Determine the (x, y) coordinate at the center of the cell enclosing the given text.  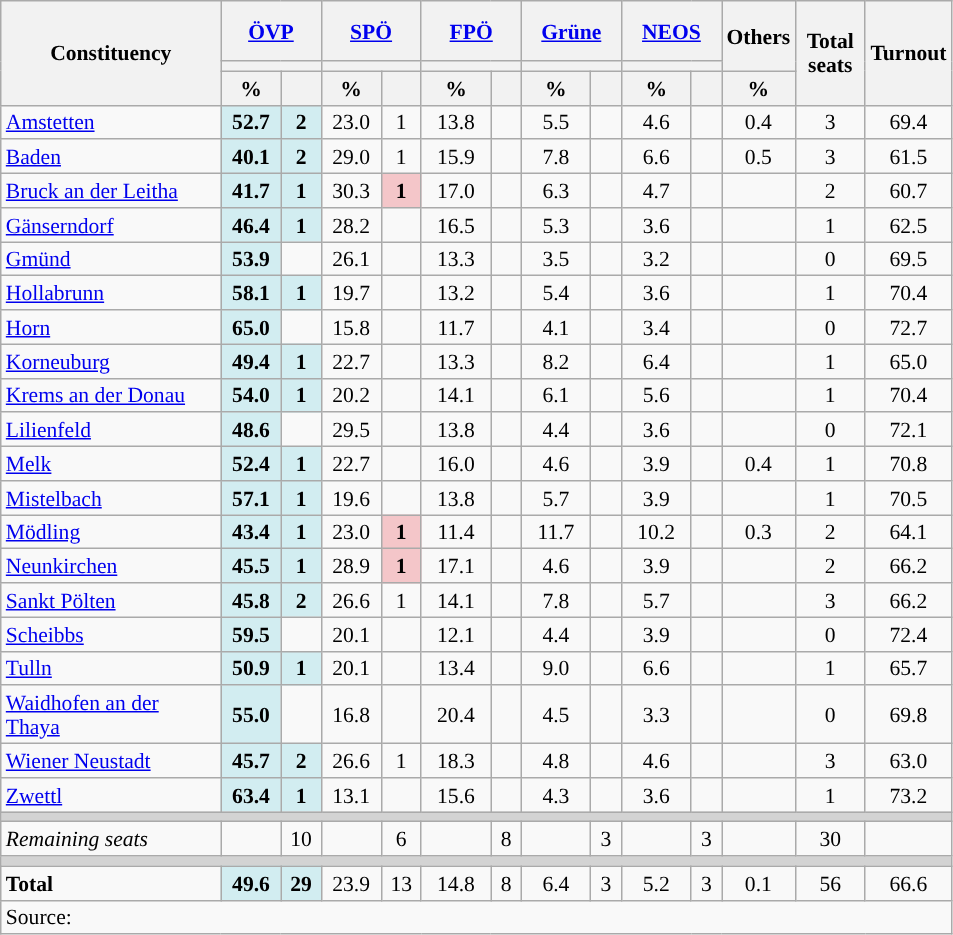
64.1 (908, 532)
15.6 (456, 795)
0.3 (759, 532)
ÖVP (271, 31)
69.5 (908, 259)
10 (301, 839)
SPÖ (371, 31)
Lilienfeld (111, 430)
19.6 (351, 498)
72.7 (908, 327)
Totalseats (830, 53)
NEOS (671, 31)
Scheibbs (111, 634)
52.4 (251, 464)
5.3 (556, 225)
50.9 (251, 668)
4.3 (556, 795)
58.1 (251, 293)
5.4 (556, 293)
49.6 (251, 883)
15.8 (351, 327)
23.9 (351, 883)
57.1 (251, 498)
3.3 (656, 715)
Turnout (908, 53)
11.4 (456, 532)
17.1 (456, 566)
Tulln (111, 668)
Mistelbach (111, 498)
45.8 (251, 600)
70.8 (908, 464)
Waidhofen an der Thaya (111, 715)
Krems an der Donau (111, 395)
Remaining seats (111, 839)
Hollabrunn (111, 293)
30.3 (351, 191)
Total (111, 883)
55.0 (251, 715)
5.6 (656, 395)
15.9 (456, 157)
8.2 (556, 361)
13.1 (351, 795)
Gmünd (111, 259)
Baden (111, 157)
4.5 (556, 715)
29.0 (351, 157)
12.1 (456, 634)
0.1 (759, 883)
29.5 (351, 430)
6 (401, 839)
73.2 (908, 795)
20.2 (351, 395)
5.5 (556, 122)
29 (301, 883)
Grüne (571, 31)
16.5 (456, 225)
46.4 (251, 225)
Neunkirchen (111, 566)
19.7 (351, 293)
45.5 (251, 566)
17.0 (456, 191)
54.0 (251, 395)
Amstetten (111, 122)
61.5 (908, 157)
65.7 (908, 668)
Melk (111, 464)
14.8 (456, 883)
13 (401, 883)
70.5 (908, 498)
Horn (111, 327)
5.2 (656, 883)
0.5 (759, 157)
49.4 (251, 361)
63.4 (251, 795)
4.8 (556, 761)
Gänserndorf (111, 225)
6.1 (556, 395)
41.7 (251, 191)
3.4 (656, 327)
18.3 (456, 761)
3.5 (556, 259)
66.6 (908, 883)
53.9 (251, 259)
52.7 (251, 122)
3.2 (656, 259)
30 (830, 839)
4.1 (556, 327)
Wiener Neustadt (111, 761)
Zwettl (111, 795)
Korneuburg (111, 361)
13.2 (456, 293)
6.3 (556, 191)
69.8 (908, 715)
FPÖ (471, 31)
45.7 (251, 761)
59.5 (251, 634)
13.4 (456, 668)
56 (830, 883)
48.6 (251, 430)
Source: (476, 917)
28.2 (351, 225)
9.0 (556, 668)
69.4 (908, 122)
Mödling (111, 532)
Sankt Pölten (111, 600)
Others (759, 36)
60.7 (908, 191)
63.0 (908, 761)
Bruck an der Leitha (111, 191)
72.4 (908, 634)
10.2 (656, 532)
20.4 (456, 715)
72.1 (908, 430)
28.9 (351, 566)
16.8 (351, 715)
16.0 (456, 464)
4.7 (656, 191)
40.1 (251, 157)
62.5 (908, 225)
43.4 (251, 532)
26.1 (351, 259)
Constituency (111, 53)
